From the cell containing the given text, extract its center point as (X, Y) coordinate. 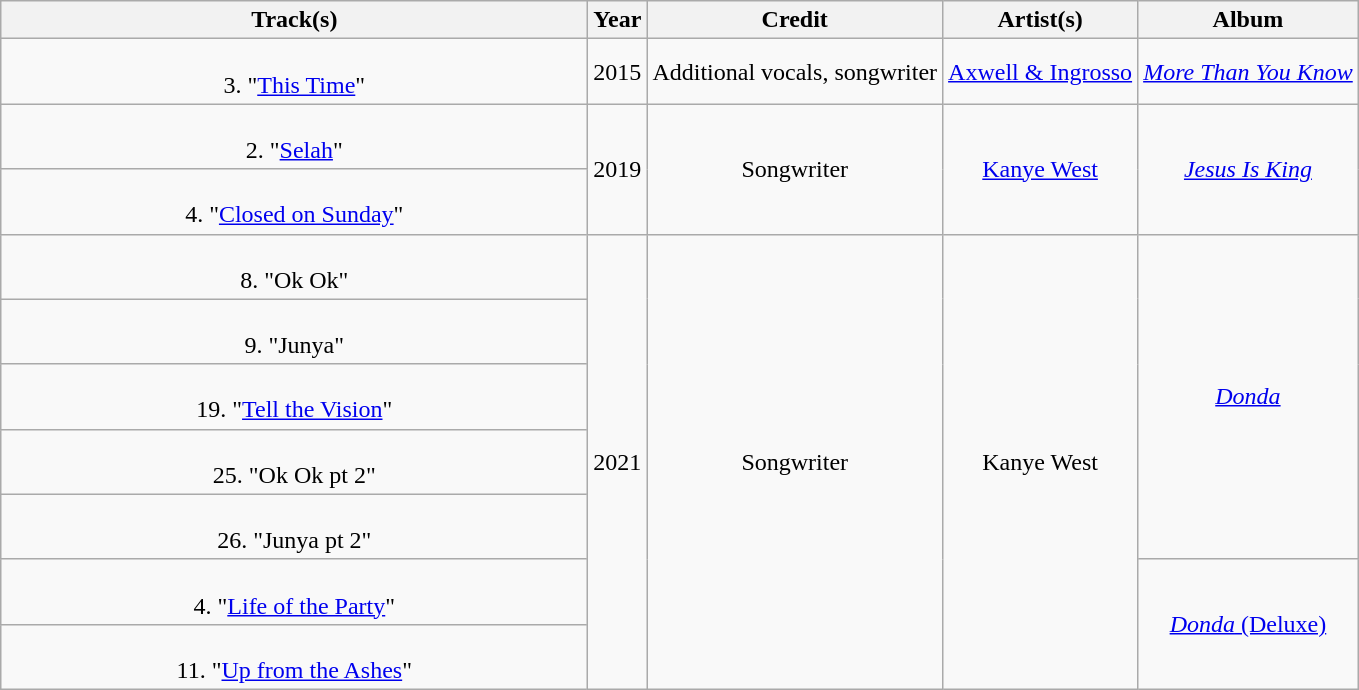
8. "Ok Ok" (294, 266)
2015 (618, 72)
4. "Life of the Party" (294, 592)
Additional vocals, songwriter (795, 72)
2019 (618, 169)
3. "This Time" (294, 72)
Artist(s) (1040, 20)
9. "Junya" (294, 332)
19. "Tell the Vision" (294, 396)
Credit (795, 20)
11. "Up from the Ashes" (294, 656)
Album (1248, 20)
Donda (Deluxe) (1248, 624)
2021 (618, 462)
26. "Junya pt 2" (294, 526)
25. "Ok Ok pt 2" (294, 462)
Donda (1248, 396)
Jesus Is King (1248, 169)
More Than You Know (1248, 72)
2. "Selah" (294, 136)
4. "Closed on Sunday" (294, 202)
Year (618, 20)
Track(s) (294, 20)
Axwell & Ingrosso (1040, 72)
